Locate the cell with the specified text and output its (x, y) center coordinate. 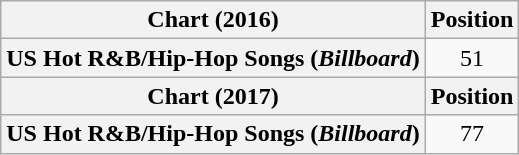
Chart (2016) (213, 20)
Chart (2017) (213, 96)
77 (472, 134)
51 (472, 58)
